Extract the [x, y] coordinate from the center of the cell holding the provided text.  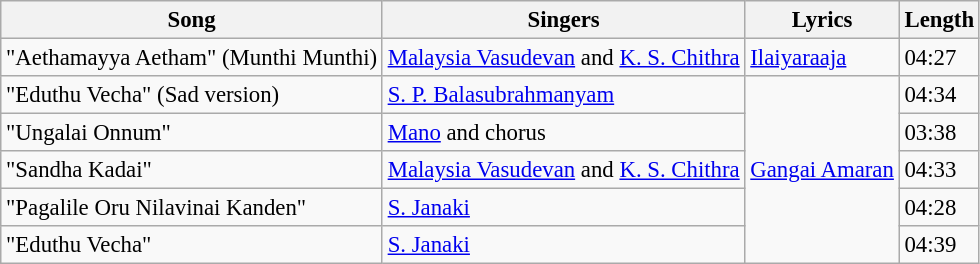
03:38 [939, 133]
"Eduthu Vecha" (Sad version) [192, 95]
Ilaiyaraaja [822, 58]
Singers [564, 20]
"Eduthu Vecha" [192, 245]
"Aethamayya Aetham" (Munthi Munthi) [192, 58]
Mano and chorus [564, 133]
"Ungalai Onnum" [192, 133]
04:33 [939, 170]
S. P. Balasubrahmanyam [564, 95]
Lyrics [822, 20]
Length [939, 20]
04:28 [939, 208]
04:27 [939, 58]
Gangai Amaran [822, 170]
04:34 [939, 95]
"Sandha Kadai" [192, 170]
Song [192, 20]
"Pagalile Oru Nilavinai Kanden" [192, 208]
04:39 [939, 245]
